Capture the cell that displays the provided text and extract its (X, Y) central coordinate. 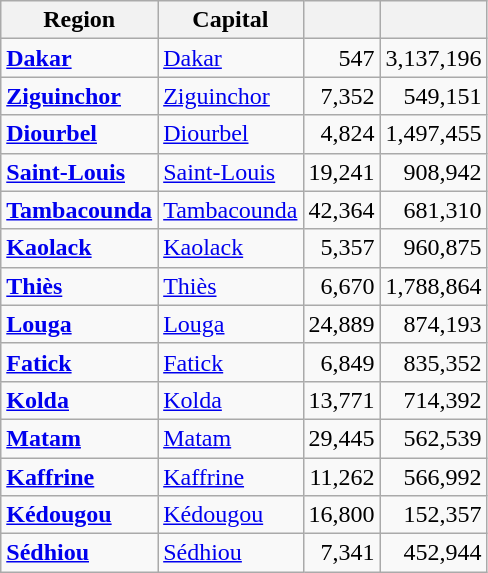
7,352 (342, 96)
19,241 (342, 172)
908,942 (434, 172)
835,352 (434, 362)
714,392 (434, 400)
11,262 (342, 477)
Region (80, 20)
874,193 (434, 324)
547 (342, 58)
6,849 (342, 362)
452,944 (434, 553)
562,539 (434, 438)
7,341 (342, 553)
681,310 (434, 210)
1,788,864 (434, 286)
24,889 (342, 324)
42,364 (342, 210)
152,357 (434, 515)
29,445 (342, 438)
960,875 (434, 248)
549,151 (434, 96)
4,824 (342, 134)
16,800 (342, 515)
5,357 (342, 248)
13,771 (342, 400)
Capital (230, 20)
6,670 (342, 286)
1,497,455 (434, 134)
566,992 (434, 477)
3,137,196 (434, 58)
